For the text-containing cell, return its midpoint in (x, y) coordinate format. 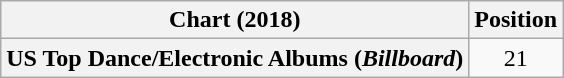
US Top Dance/Electronic Albums (Billboard) (235, 58)
Position (516, 20)
21 (516, 58)
Chart (2018) (235, 20)
